Capture the cell that displays the provided text and extract its [x, y] central coordinate. 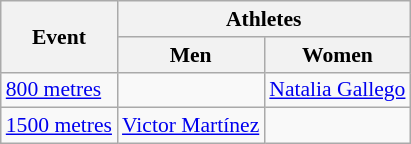
800 metres [59, 90]
Victor Martínez [190, 126]
Event [59, 36]
Men [190, 55]
Athletes [264, 19]
Women [337, 55]
1500 metres [59, 126]
Natalia Gallego [337, 90]
